Return the (X, Y) coordinate for the center point of the cell that contains the specified text.  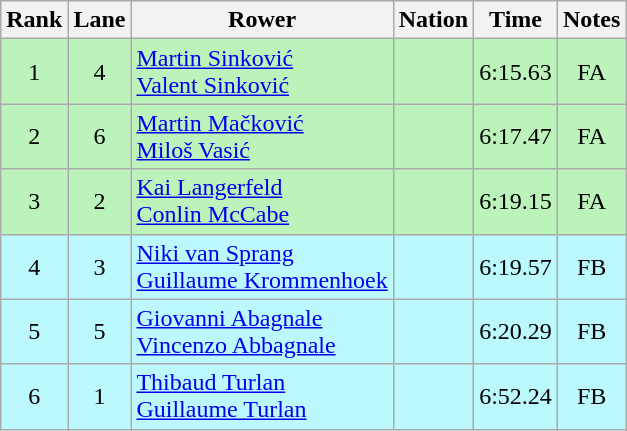
Giovanni AbagnaleVincenzo Abbagnale (262, 332)
Notes (591, 20)
6:19.57 (516, 266)
Time (516, 20)
6:20.29 (516, 332)
Kai LangerfeldConlin McCabe (262, 202)
6:15.63 (516, 72)
Martin SinkovićValent Sinković (262, 72)
Nation (433, 20)
6:52.24 (516, 396)
Niki van SprangGuillaume Krommenhoek (262, 266)
Lane (100, 20)
Martin MačkovićMiloš Vasić (262, 136)
Rank (34, 20)
Rower (262, 20)
6:17.47 (516, 136)
Thibaud TurlanGuillaume Turlan (262, 396)
6:19.15 (516, 202)
